Return (X, Y) of the center of cell containing provided text 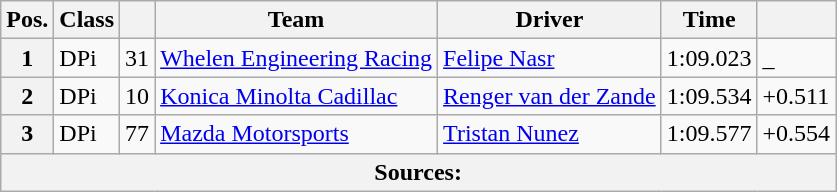
1:09.534 (709, 96)
1:09.577 (709, 134)
Felipe Nasr (550, 58)
Driver (550, 20)
Sources: (418, 172)
Tristan Nunez (550, 134)
31 (138, 58)
2 (28, 96)
1:09.023 (709, 58)
Class (87, 20)
Mazda Motorsports (296, 134)
10 (138, 96)
1 (28, 58)
77 (138, 134)
Renger van der Zande (550, 96)
+0.554 (796, 134)
3 (28, 134)
Time (709, 20)
Pos. (28, 20)
Whelen Engineering Racing (296, 58)
Team (296, 20)
+0.511 (796, 96)
Konica Minolta Cadillac (296, 96)
_ (796, 58)
